Determine the [X, Y] coordinate at the center of the cell enclosing the given text.  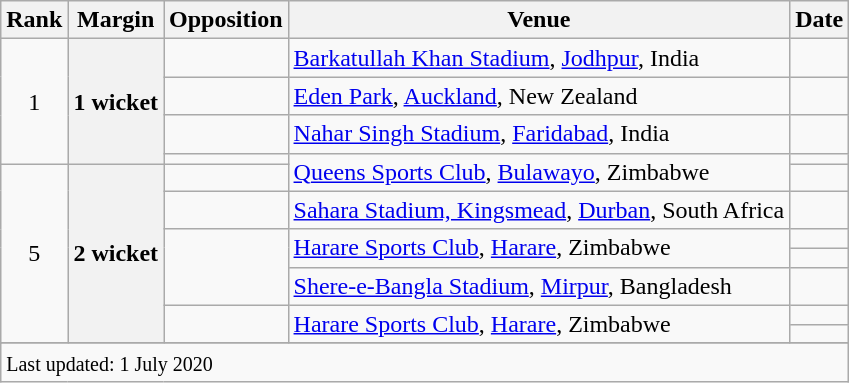
1 [34, 102]
Sahara Stadium, Kingsmead, Durban, South Africa [539, 210]
Queens Sports Club, Bulawayo, Zimbabwe [539, 172]
2 wicket [116, 254]
Margin [116, 20]
5 [34, 254]
Rank [34, 20]
Eden Park, Auckland, New Zealand [539, 96]
Barkatullah Khan Stadium, Jodhpur, India [539, 58]
Venue [539, 20]
Opposition [226, 20]
Date [820, 20]
1 wicket [116, 102]
Shere-e-Bangla Stadium, Mirpur, Bangladesh [539, 286]
Last updated: 1 July 2020 [425, 362]
Nahar Singh Stadium, Faridabad, India [539, 134]
